Provide the [x, y] coordinate of the cell's center where the given text is located.  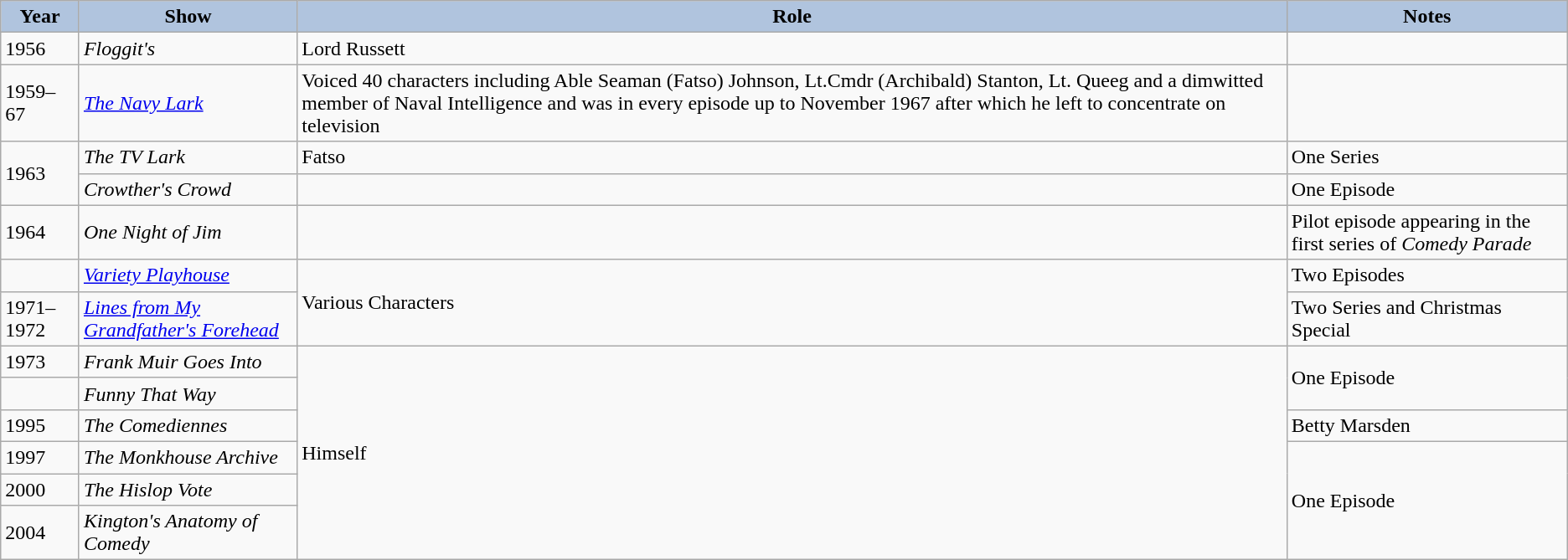
2000 [40, 490]
Various Characters [792, 303]
The Navy Lark [188, 103]
Show [188, 17]
1956 [40, 49]
Betty Marsden [1427, 425]
1973 [40, 362]
Two Episodes [1427, 275]
Kington's Anatomy of Comedy [188, 532]
One Night of Jim [188, 233]
The TV Lark [188, 157]
1964 [40, 233]
The Monkhouse Archive [188, 457]
The Comediennes [188, 425]
1963 [40, 173]
2004 [40, 532]
1995 [40, 425]
Fatso [792, 157]
One Series [1427, 157]
Lord Russett [792, 49]
1997 [40, 457]
Funny That Way [188, 393]
1959–67 [40, 103]
Notes [1427, 17]
Himself [792, 452]
Pilot episode appearing in the first series of Comedy Parade [1427, 233]
The Hislop Vote [188, 490]
Role [792, 17]
Variety Playhouse [188, 275]
1971–1972 [40, 318]
Year [40, 17]
Floggit's [188, 49]
Two Series and Christmas Special [1427, 318]
Lines from My Grandfather's Forehead [188, 318]
Crowther's Crowd [188, 189]
Frank Muir Goes Into [188, 362]
